Provide the [X, Y] coordinate of the cell's center where the given text is located.  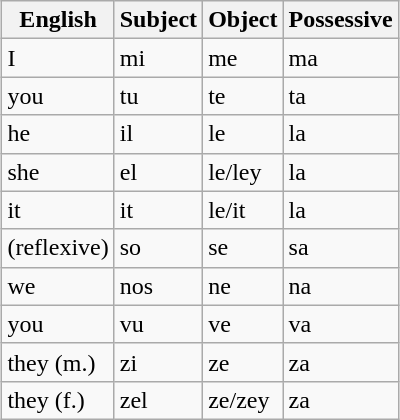
they (f.) [58, 400]
me [243, 58]
le/ley [243, 172]
le/it [243, 210]
Possessive [340, 20]
vu [158, 324]
they (m.) [58, 362]
so [158, 248]
ne [243, 286]
va [340, 324]
il [158, 134]
tu [158, 96]
Object [243, 20]
ma [340, 58]
zi [158, 362]
na [340, 286]
ze/zey [243, 400]
ve [243, 324]
ta [340, 96]
English [58, 20]
ze [243, 362]
he [58, 134]
le [243, 134]
I [58, 58]
se [243, 248]
(reflexive) [58, 248]
zel [158, 400]
sa [340, 248]
she [58, 172]
Subject [158, 20]
mi [158, 58]
nos [158, 286]
we [58, 286]
el [158, 172]
te [243, 96]
